Search for the cell housing the specified text and yield its [x, y] center coordinate. 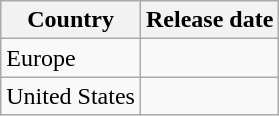
Europe [71, 58]
United States [71, 96]
Country [71, 20]
Release date [209, 20]
